Return (X, Y) of the center of cell containing provided text 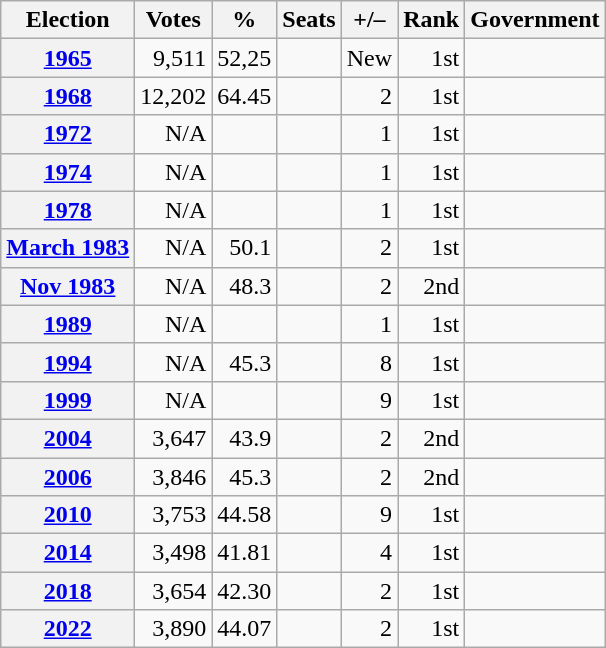
1999 (68, 400)
9,511 (174, 58)
42.30 (244, 591)
2004 (68, 438)
8 (369, 362)
2006 (68, 477)
Government (535, 20)
+/– (369, 20)
12,202 (174, 96)
Rank (432, 20)
44.07 (244, 629)
44.58 (244, 515)
1994 (68, 362)
% (244, 20)
2022 (68, 629)
1965 (68, 58)
March 1983 (68, 248)
2014 (68, 553)
2010 (68, 515)
1972 (68, 134)
43.9 (244, 438)
41.81 (244, 553)
Nov 1983 (68, 286)
1978 (68, 210)
64.45 (244, 96)
3,846 (174, 477)
Election (68, 20)
48.3 (244, 286)
New (369, 58)
4 (369, 553)
2018 (68, 591)
52,25 (244, 58)
3,498 (174, 553)
1989 (68, 324)
50.1 (244, 248)
3,654 (174, 591)
3,647 (174, 438)
1974 (68, 172)
Seats (309, 20)
3,753 (174, 515)
3,890 (174, 629)
1968 (68, 96)
Votes (174, 20)
